Provide the (X, Y) coordinate of the cell's center where the given text is located.  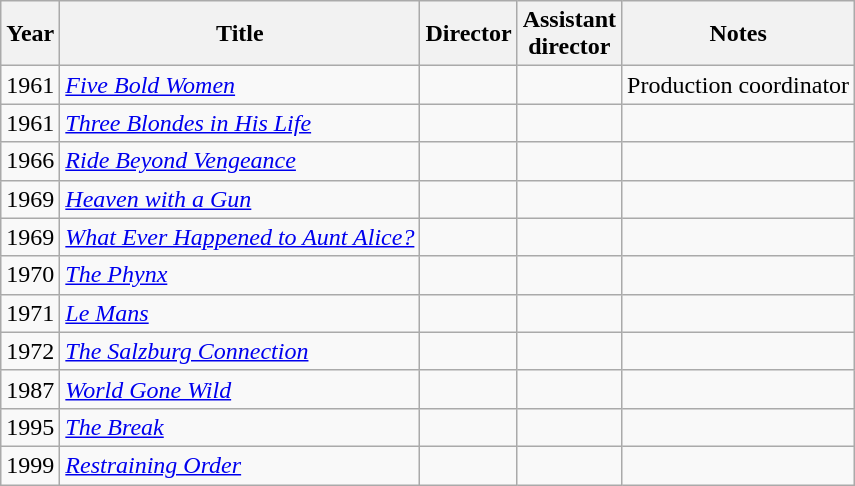
The Break (240, 427)
1971 (30, 313)
1987 (30, 389)
World Gone Wild (240, 389)
Director (468, 34)
What Ever Happened to Aunt Alice? (240, 237)
Production coordinator (738, 85)
The Salzburg Connection (240, 351)
1995 (30, 427)
The Phynx (240, 275)
Five Bold Women (240, 85)
Three Blondes in His Life (240, 123)
Le Mans (240, 313)
Title (240, 34)
Assistantdirector (569, 34)
Year (30, 34)
Notes (738, 34)
1966 (30, 161)
Restraining Order (240, 465)
1999 (30, 465)
Ride Beyond Vengeance (240, 161)
1970 (30, 275)
1972 (30, 351)
Heaven with a Gun (240, 199)
